Scan for the cell matching the given text and deliver its [x, y] coordinate at center. 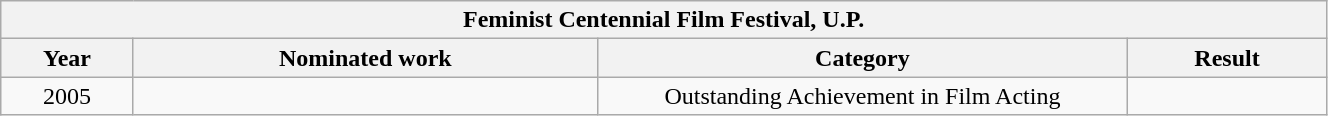
Category [862, 58]
Outstanding Achievement in Film Acting [862, 96]
2005 [68, 96]
Feminist Centennial Film Festival, U.P. [664, 20]
Year [68, 58]
Nominated work [365, 58]
Result [1228, 58]
